Output the [X, Y] coordinate of the center of the cell containing the given text.  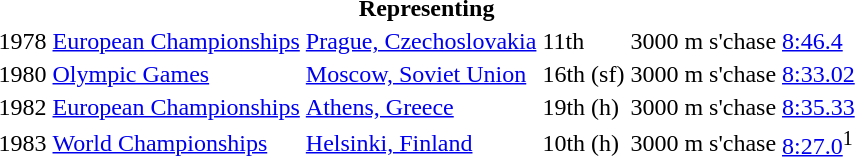
11th [584, 41]
19th (h) [584, 107]
Athens, Greece [421, 107]
Prague, Czechoslovakia [421, 41]
16th (sf) [584, 74]
Moscow, Soviet Union [421, 74]
Olympic Games [176, 74]
